Return the (X, Y) coordinate for the center point of the cell that contains the specified text.  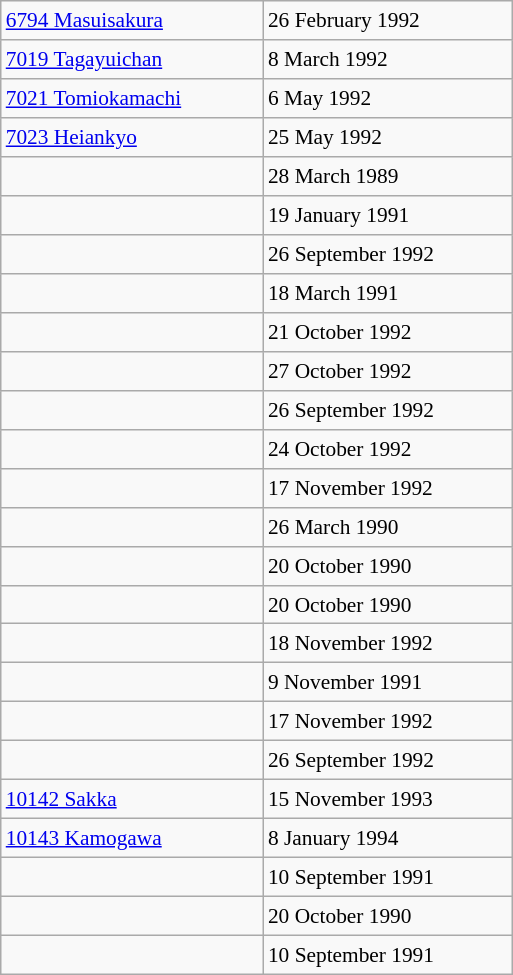
25 May 1992 (388, 138)
28 March 1989 (388, 176)
21 October 1992 (388, 332)
24 October 1992 (388, 448)
15 November 1993 (388, 800)
18 November 1992 (388, 644)
18 March 1991 (388, 294)
8 March 1992 (388, 60)
6 May 1992 (388, 98)
26 March 1990 (388, 526)
7023 Heiankyo (132, 138)
10142 Sakka (132, 800)
6794 Masuisakura (132, 20)
9 November 1991 (388, 682)
10143 Kamogawa (132, 838)
27 October 1992 (388, 370)
8 January 1994 (388, 838)
19 January 1991 (388, 216)
7019 Tagayuichan (132, 60)
26 February 1992 (388, 20)
7021 Tomiokamachi (132, 98)
